Scan for the cell matching the given text and deliver its [X, Y] coordinate at center. 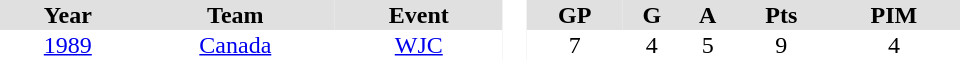
Pts [782, 15]
WJC [419, 45]
Year [68, 15]
Event [419, 15]
Canada [236, 45]
1989 [68, 45]
7 [574, 45]
Team [236, 15]
GP [574, 15]
5 [708, 45]
PIM [894, 15]
G [652, 15]
9 [782, 45]
A [708, 15]
